Pinpoint the cell where the given text exists, returning its (X, Y) midpoint coordinate. 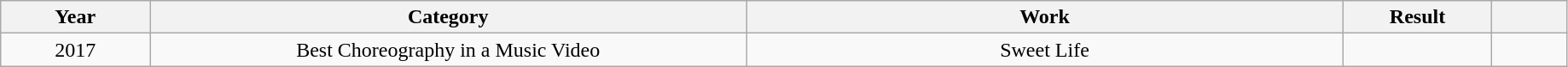
Category (449, 17)
2017 (75, 50)
Best Choreography in a Music Video (449, 50)
Work (1044, 17)
Year (75, 17)
Result (1418, 17)
Sweet Life (1044, 50)
